Scan for the cell matching the given text and deliver its (X, Y) coordinate at center. 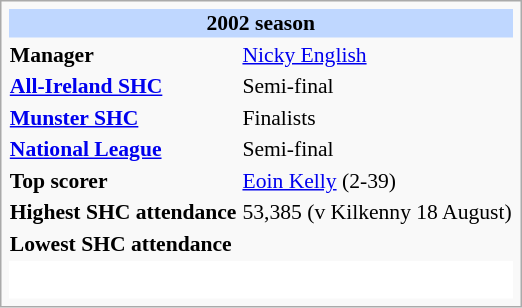
Top scorer (123, 180)
Munster SHC (123, 117)
53,385 (v Kilkenny 18 August) (377, 212)
Lowest SHC attendance (123, 243)
Manager (123, 54)
National League (123, 149)
Nicky English (377, 54)
2002 season (260, 23)
Eoin Kelly (2-39) (377, 180)
Highest SHC attendance (123, 212)
Finalists (377, 117)
All-Ireland SHC (123, 86)
